For the text-containing cell, return its midpoint in (x, y) coordinate format. 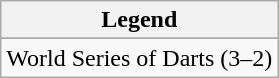
Legend (140, 20)
World Series of Darts (3–2) (140, 58)
